Return the [X, Y] coordinate for the center point of the cell that contains the specified text.  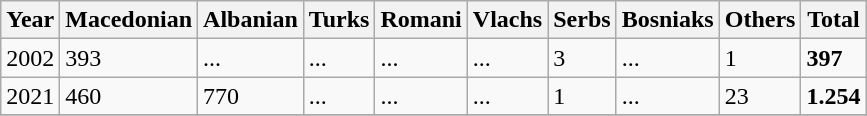
2002 [30, 58]
Vlachs [507, 20]
393 [129, 58]
460 [129, 96]
23 [760, 96]
397 [834, 58]
Serbs [582, 20]
3 [582, 58]
Albanian [251, 20]
Others [760, 20]
Bosniaks [668, 20]
Total [834, 20]
Year [30, 20]
Turks [339, 20]
Romani [421, 20]
770 [251, 96]
2021 [30, 96]
1.254 [834, 96]
Macedonian [129, 20]
